Pinpoint the cell where the given text exists, returning its (X, Y) midpoint coordinate. 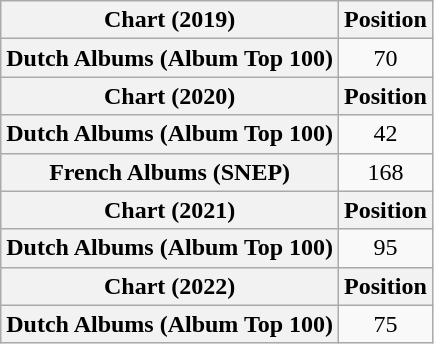
Chart (2020) (170, 96)
Chart (2022) (170, 286)
French Albums (SNEP) (170, 172)
Chart (2021) (170, 210)
75 (386, 324)
95 (386, 248)
Chart (2019) (170, 20)
70 (386, 58)
42 (386, 134)
168 (386, 172)
